Locate the cell with the specified text and output its [x, y] center coordinate. 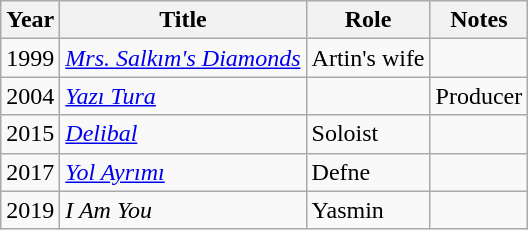
2017 [30, 172]
Year [30, 20]
Yazı Tura [183, 96]
Producer [479, 96]
Delibal [183, 134]
Yasmin [368, 210]
1999 [30, 58]
Defne [368, 172]
Notes [479, 20]
2004 [30, 96]
2015 [30, 134]
I Am You [183, 210]
Title [183, 20]
Artin's wife [368, 58]
Mrs. Salkım's Diamonds [183, 58]
Yol Ayrımı [183, 172]
Role [368, 20]
Soloist [368, 134]
2019 [30, 210]
